Return (x, y) of the center of cell containing provided text 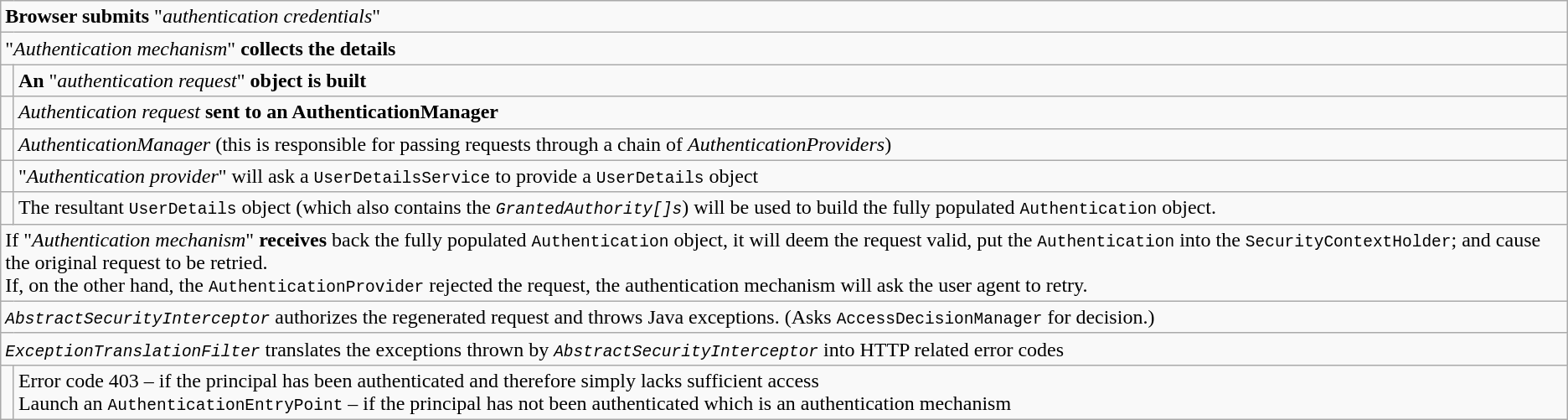
AbstractSecurityInterceptor authorizes the regenerated request and throws Java exceptions. (Asks AccessDecisionManager for decision.) (784, 317)
AuthenticationManager (this is responsible for passing requests through a chain of AuthenticationProviders) (791, 144)
"Authentication provider" will ask a UserDetailsService to provide a UserDetails object (791, 176)
ExceptionTranslationFilter translates the exceptions thrown by AbstractSecurityInterceptor into HTTP related error codes (784, 349)
"Authentication mechanism" collects the details (784, 49)
An "authentication request" object is built (791, 80)
The resultant UserDetails object (which also contains the GrantedAuthority[]s) will be used to build the fully populated Authentication object. (791, 208)
Browser submits "authentication credentials" (784, 17)
Authentication request sent to an AuthenticationManager (791, 112)
